Return (x, y) of the center of cell containing provided text 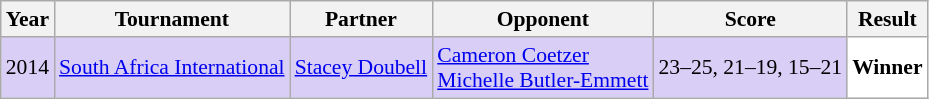
Winner (888, 68)
Tournament (172, 19)
Score (750, 19)
Stacey Doubell (362, 68)
Result (888, 19)
23–25, 21–19, 15–21 (750, 68)
Year (28, 19)
South Africa International (172, 68)
Opponent (542, 19)
Partner (362, 19)
2014 (28, 68)
Cameron Coetzer Michelle Butler-Emmett (542, 68)
